Provide the (x, y) coordinate of the cell's center where the given text is located.  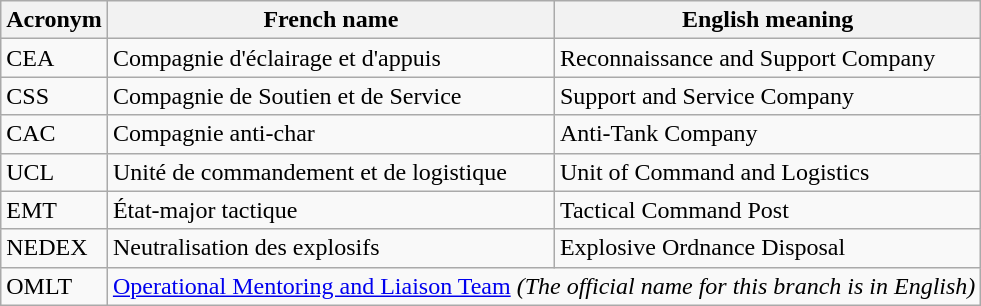
English meaning (767, 20)
Compagnie de Soutien et de Service (330, 96)
OMLT (54, 286)
Tactical Command Post (767, 210)
Reconnaissance and Support Company (767, 58)
Anti-Tank Company (767, 134)
Unit of Command and Logistics (767, 172)
Operational Mentoring and Liaison Team (The official name for this branch is in English) (544, 286)
EMT (54, 210)
État-major tactique (330, 210)
Acronym (54, 20)
Compagnie anti-char (330, 134)
UCL (54, 172)
Support and Service Company (767, 96)
NEDEX (54, 248)
Compagnie d'éclairage et d'appuis (330, 58)
Explosive Ordnance Disposal (767, 248)
Neutralisation des explosifs (330, 248)
French name (330, 20)
Unité de commandement et de logistique (330, 172)
CSS (54, 96)
CAC (54, 134)
CEA (54, 58)
